Find where the given text appears and provide that cell's center as (x, y) coordinate. 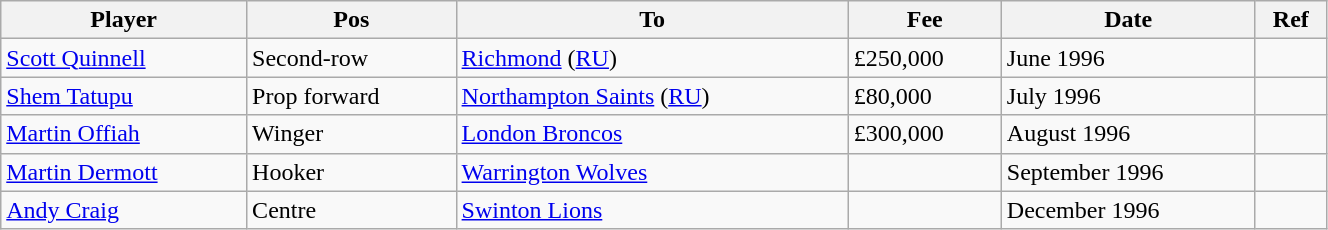
London Broncos (652, 134)
To (652, 20)
September 1996 (1128, 172)
December 1996 (1128, 210)
Date (1128, 20)
Pos (352, 20)
£300,000 (924, 134)
Swinton Lions (652, 210)
Fee (924, 20)
Richmond (RU) (652, 58)
Winger (352, 134)
£80,000 (924, 96)
Martin Dermott (124, 172)
Ref (1290, 20)
Player (124, 20)
Shem Tatupu (124, 96)
Prop forward (352, 96)
Scott Quinnell (124, 58)
£250,000 (924, 58)
Andy Craig (124, 210)
July 1996 (1128, 96)
June 1996 (1128, 58)
Centre (352, 210)
Hooker (352, 172)
Second-row (352, 58)
Martin Offiah (124, 134)
August 1996 (1128, 134)
Northampton Saints (RU) (652, 96)
Warrington Wolves (652, 172)
